Output the [x, y] coordinate of the center of the cell containing the given text.  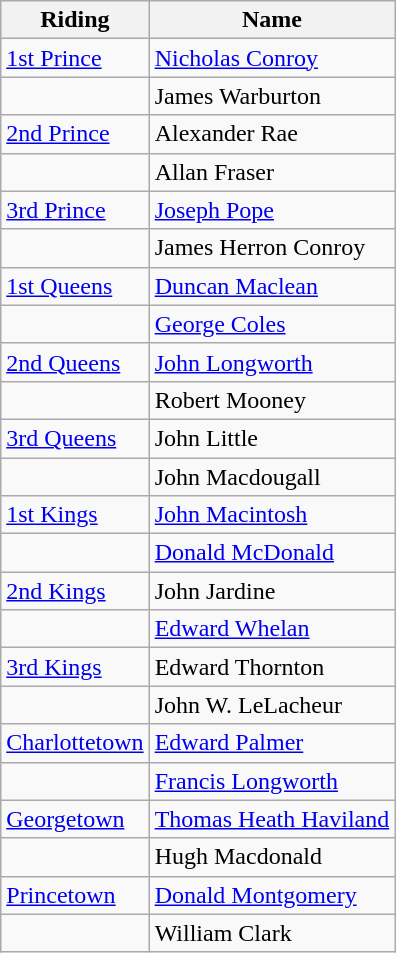
James Warburton [272, 96]
John Macdougall [272, 477]
3rd Prince [75, 210]
Name [272, 20]
John Longworth [272, 362]
Donald Montgomery [272, 895]
George Coles [272, 324]
Thomas Heath Haviland [272, 819]
1st Prince [75, 58]
Edward Thornton [272, 667]
Edward Whelan [272, 629]
Nicholas Conroy [272, 58]
Charlottetown [75, 743]
Joseph Pope [272, 210]
3rd Queens [75, 438]
Princetown [75, 895]
2nd Kings [75, 591]
Allan Fraser [272, 172]
John W. LeLacheur [272, 705]
Robert Mooney [272, 400]
William Clark [272, 933]
2nd Prince [75, 134]
Alexander Rae [272, 134]
John Macintosh [272, 515]
Duncan Maclean [272, 286]
John Little [272, 438]
1st Queens [75, 286]
3rd Kings [75, 667]
John Jardine [272, 591]
Donald McDonald [272, 553]
Riding [75, 20]
1st Kings [75, 515]
2nd Queens [75, 362]
Georgetown [75, 819]
Hugh Macdonald [272, 857]
Francis Longworth [272, 781]
James Herron Conroy [272, 248]
Edward Palmer [272, 743]
